Capture the cell that displays the provided text and extract its (X, Y) central coordinate. 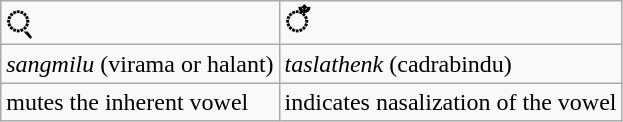
taslathenk (cadrabindu) (450, 64)
mutes the inherent vowel (140, 102)
sangmilu (virama or halant) (140, 64)
indicates nasalization of the vowel (450, 102)
ँ (450, 23)
् (140, 23)
